Determine the (x, y) coordinate at the center of the cell enclosing the given text.  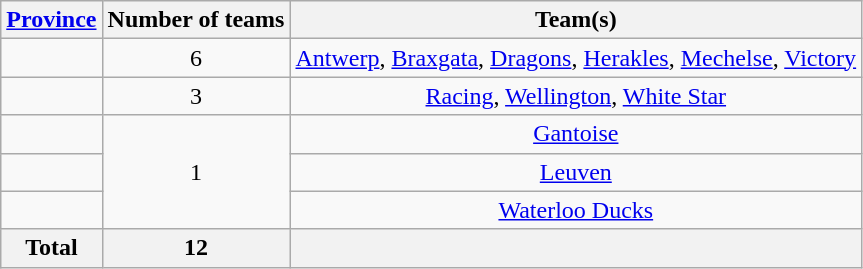
Gantoise (576, 134)
Antwerp, Braxgata, Dragons, Herakles, Mechelse, Victory (576, 58)
1 (196, 172)
Racing, Wellington, White Star (576, 96)
Leuven (576, 172)
Number of teams (196, 20)
12 (196, 248)
Team(s) (576, 20)
Province (52, 20)
Waterloo Ducks (576, 210)
Total (52, 248)
6 (196, 58)
3 (196, 96)
